Locate the cell with the specified text and output its (X, Y) center coordinate. 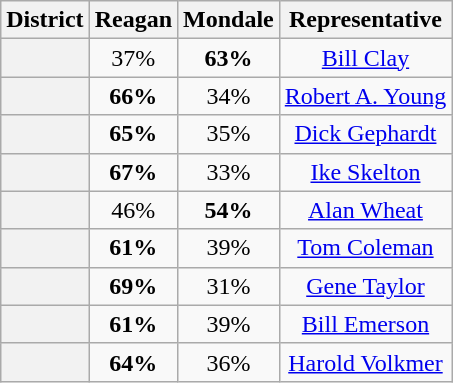
35% (229, 134)
31% (229, 286)
Robert A. Young (365, 96)
Bill Clay (365, 58)
46% (133, 210)
Reagan (133, 20)
Alan Wheat (365, 210)
63% (229, 58)
Mondale (229, 20)
Tom Coleman (365, 248)
54% (229, 210)
37% (133, 58)
33% (229, 172)
67% (133, 172)
Representative (365, 20)
Ike Skelton (365, 172)
Harold Volkmer (365, 362)
Gene Taylor (365, 286)
Dick Gephardt (365, 134)
64% (133, 362)
65% (133, 134)
District (45, 20)
Bill Emerson (365, 324)
69% (133, 286)
66% (133, 96)
36% (229, 362)
34% (229, 96)
